Search for the cell housing the specified text and yield its (X, Y) center coordinate. 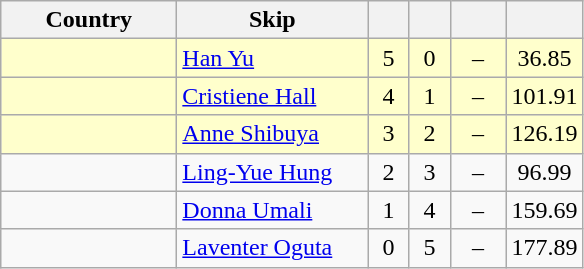
Han Yu (272, 58)
177.89 (544, 248)
96.99 (544, 172)
Ling-Yue Hung (272, 172)
Cristiene Hall (272, 96)
126.19 (544, 134)
Skip (272, 20)
Country (89, 20)
Laventer Oguta (272, 248)
159.69 (544, 210)
Donna Umali (272, 210)
36.85 (544, 58)
Anne Shibuya (272, 134)
101.91 (544, 96)
